Pinpoint the cell where the given text exists, returning its [x, y] midpoint coordinate. 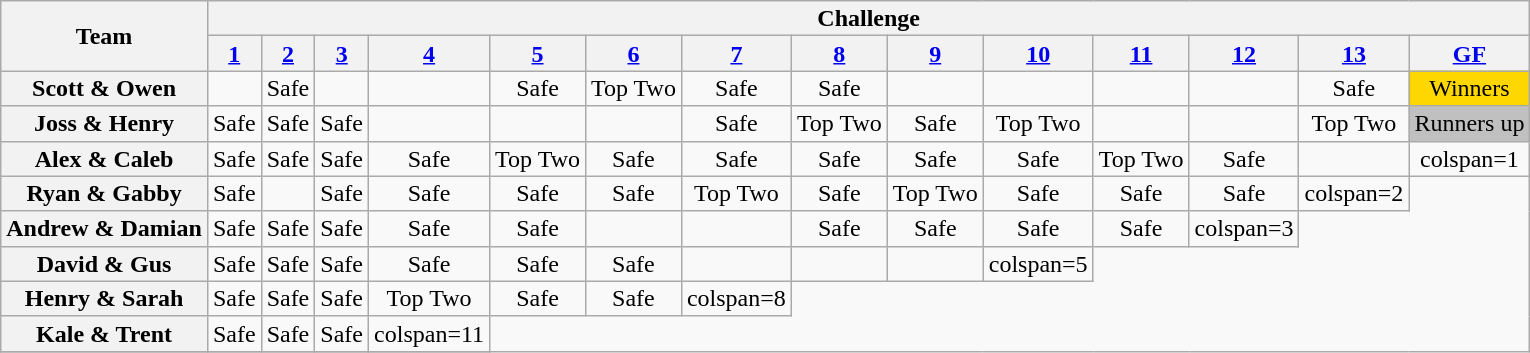
7 [736, 54]
12 [1244, 54]
1 [234, 54]
9 [935, 54]
Challenge [868, 18]
13 [1354, 54]
6 [633, 54]
colspan=8 [736, 298]
colspan=2 [1354, 194]
colspan=11 [430, 334]
3 [342, 54]
Ryan & Gabby [104, 194]
8 [839, 54]
10 [1038, 54]
colspan=3 [1244, 228]
colspan=5 [1038, 264]
Runners up [1470, 124]
David & Gus [104, 264]
5 [538, 54]
Alex & Caleb [104, 158]
11 [1141, 54]
Kale & Trent [104, 334]
Joss & Henry [104, 124]
4 [430, 54]
Henry & Sarah [104, 298]
Scott & Owen [104, 88]
Team [104, 36]
colspan=1 [1470, 158]
Winners [1470, 88]
GF [1470, 54]
Andrew & Damian [104, 228]
2 [288, 54]
